Detect which cell encompasses the target text, then output its (X, Y) center coordinate. 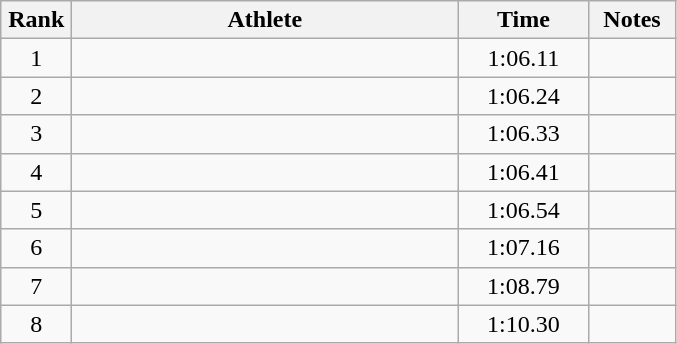
1:06.11 (524, 58)
1 (36, 58)
1:10.30 (524, 324)
6 (36, 248)
1:06.33 (524, 134)
5 (36, 210)
Time (524, 20)
1:06.24 (524, 96)
Athlete (265, 20)
4 (36, 172)
Notes (632, 20)
7 (36, 286)
1:06.41 (524, 172)
8 (36, 324)
Rank (36, 20)
1:08.79 (524, 286)
1:06.54 (524, 210)
2 (36, 96)
1:07.16 (524, 248)
3 (36, 134)
